Detect which cell encompasses the target text, then output its (X, Y) center coordinate. 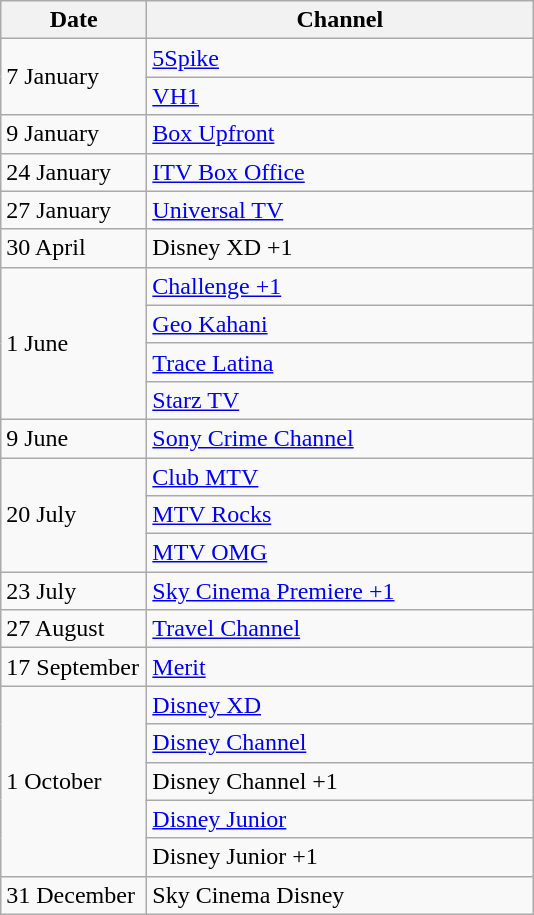
27 August (74, 629)
Disney XD +1 (340, 248)
Date (74, 20)
Sky Cinema Premiere +1 (340, 591)
VH1 (340, 96)
MTV Rocks (340, 515)
24 January (74, 172)
Sky Cinema Disney (340, 895)
5Spike (340, 58)
1 October (74, 781)
ITV Box Office (340, 172)
Universal TV (340, 210)
27 January (74, 210)
MTV OMG (340, 553)
Club MTV (340, 477)
7 January (74, 77)
Travel Channel (340, 629)
9 June (74, 438)
20 July (74, 515)
Merit (340, 667)
Challenge +1 (340, 286)
Geo Kahani (340, 324)
1 June (74, 343)
Disney Junior (340, 819)
9 January (74, 134)
Disney Junior +1 (340, 857)
17 September (74, 667)
Box Upfront (340, 134)
Channel (340, 20)
Trace Latina (340, 362)
Disney Channel +1 (340, 781)
30 April (74, 248)
Starz TV (340, 400)
Sony Crime Channel (340, 438)
23 July (74, 591)
Disney Channel (340, 743)
Disney XD (340, 705)
31 December (74, 895)
